From the cell containing the given text, extract its center point as (x, y) coordinate. 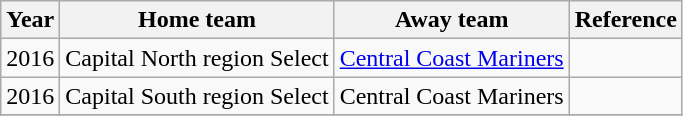
Away team (452, 20)
Year (30, 20)
Home team (197, 20)
Reference (626, 20)
Capital North region Select (197, 58)
Capital South region Select (197, 96)
